From the cell containing the given text, extract its center point as [X, Y] coordinate. 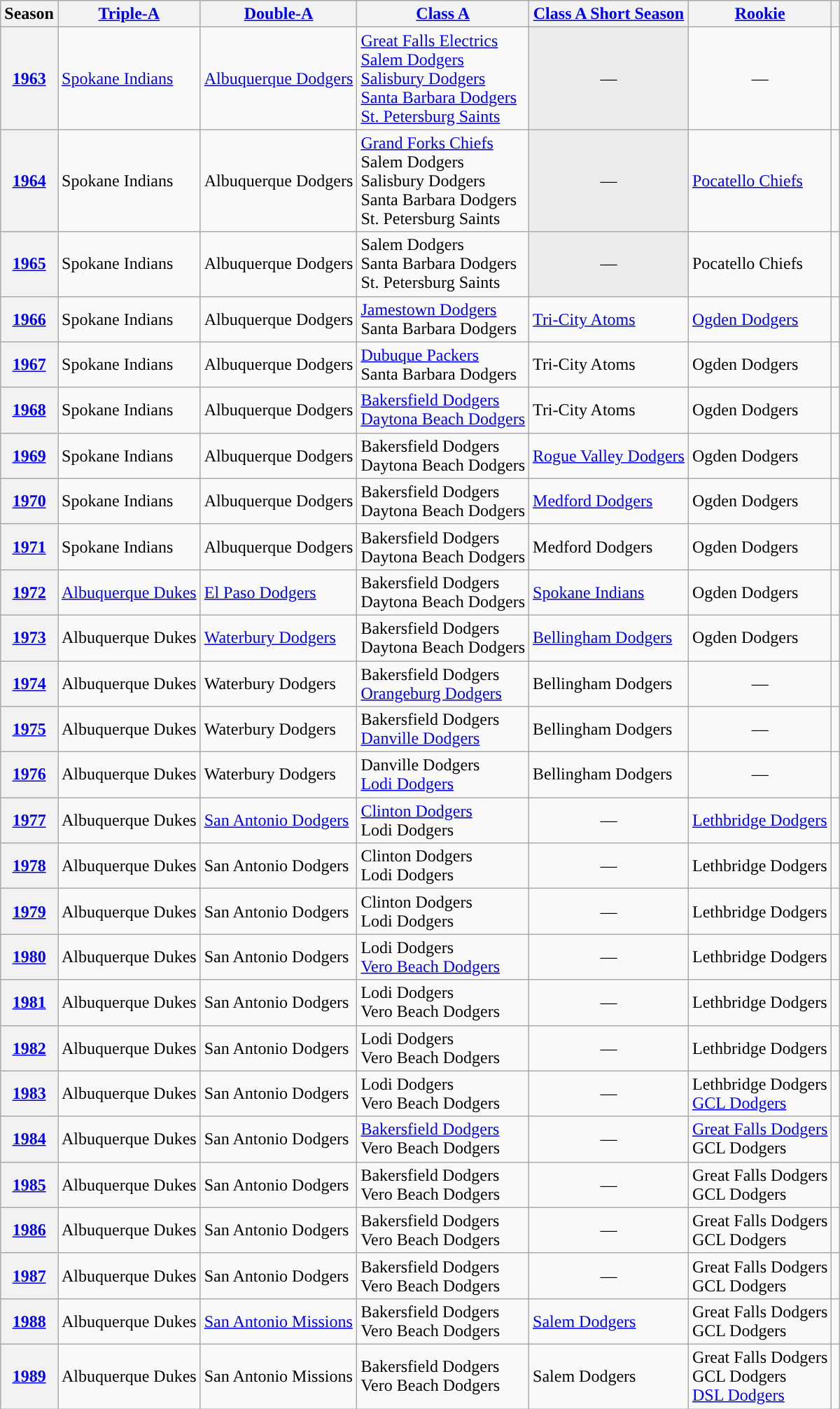
1969 [29, 455]
1976 [29, 775]
1986 [29, 1230]
Great Falls ElectricsSalem DodgersSalisbury DodgersSanta Barbara DodgersSt. Petersburg Saints [443, 78]
Great Falls DodgersGCL DodgersDSL Dodgers [759, 1376]
Class A [443, 14]
1972 [29, 592]
Season [29, 14]
Rookie [759, 14]
1964 [29, 181]
1989 [29, 1376]
1988 [29, 1321]
Danville DodgersLodi Dodgers [443, 775]
1979 [29, 912]
1965 [29, 264]
1981 [29, 1003]
1982 [29, 1048]
1966 [29, 319]
Dubuque PackersSanta Barbara Dodgers [443, 364]
Class A Short Season [609, 14]
1977 [29, 821]
Jamestown DodgersSanta Barbara Dodgers [443, 319]
Salem DodgersSanta Barbara DodgersSt. Petersburg Saints [443, 264]
Bakersfield DodgersOrangeburg Dodgers [443, 683]
Rogue Valley Dodgers [609, 455]
1980 [29, 957]
1985 [29, 1185]
1987 [29, 1276]
Lethbridge DodgersGCL Dodgers [759, 1094]
1974 [29, 683]
1971 [29, 546]
Double-A [279, 14]
1975 [29, 730]
1970 [29, 501]
1984 [29, 1139]
1973 [29, 637]
1978 [29, 866]
El Paso Dodgers [279, 592]
Triple-A [129, 14]
1968 [29, 410]
1983 [29, 1094]
1963 [29, 78]
Grand Forks ChiefsSalem DodgersSalisbury DodgersSanta Barbara DodgersSt. Petersburg Saints [443, 181]
1967 [29, 364]
Bakersfield DodgersDanville Dodgers [443, 730]
